Provide the [x, y] coordinate of the cell's center where the given text is located.  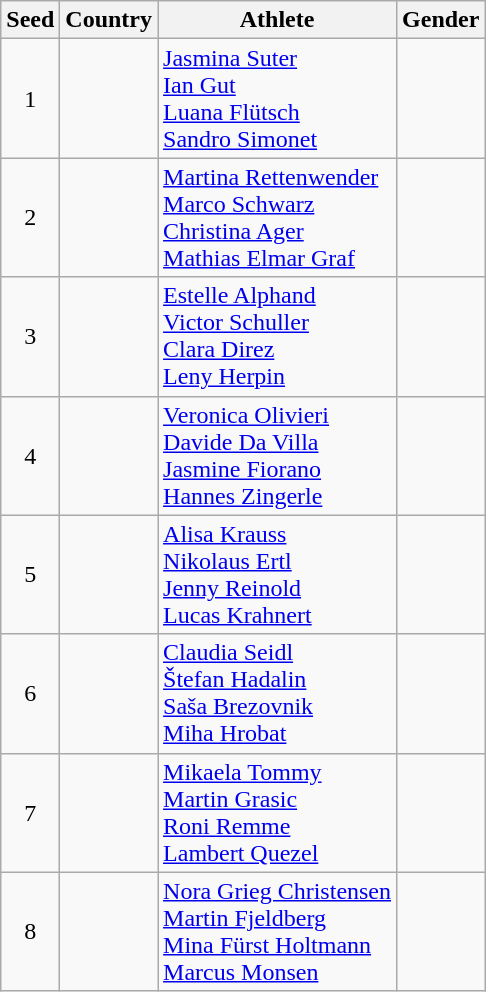
Gender [441, 20]
8 [30, 932]
Athlete [278, 20]
Country [109, 20]
Veronica OlivieriDavide Da VillaJasmine FioranoHannes Zingerle [278, 456]
4 [30, 456]
1 [30, 98]
Martina RettenwenderMarco SchwarzChristina AgerMathias Elmar Graf [278, 218]
Nora Grieg ChristensenMartin FjeldbergMina Fürst HoltmannMarcus Monsen [278, 932]
7 [30, 812]
Claudia SeidlŠtefan HadalinSaša BrezovnikMiha Hrobat [278, 694]
2 [30, 218]
Mikaela TommyMartin GrasicRoni RemmeLambert Quezel [278, 812]
5 [30, 574]
Alisa KraussNikolaus ErtlJenny ReinoldLucas Krahnert [278, 574]
3 [30, 336]
Jasmina SuterIan GutLuana FlütschSandro Simonet [278, 98]
6 [30, 694]
Estelle AlphandVictor SchullerClara DirezLeny Herpin [278, 336]
Seed [30, 20]
